Output the [X, Y] coordinate of the center of the cell containing the given text.  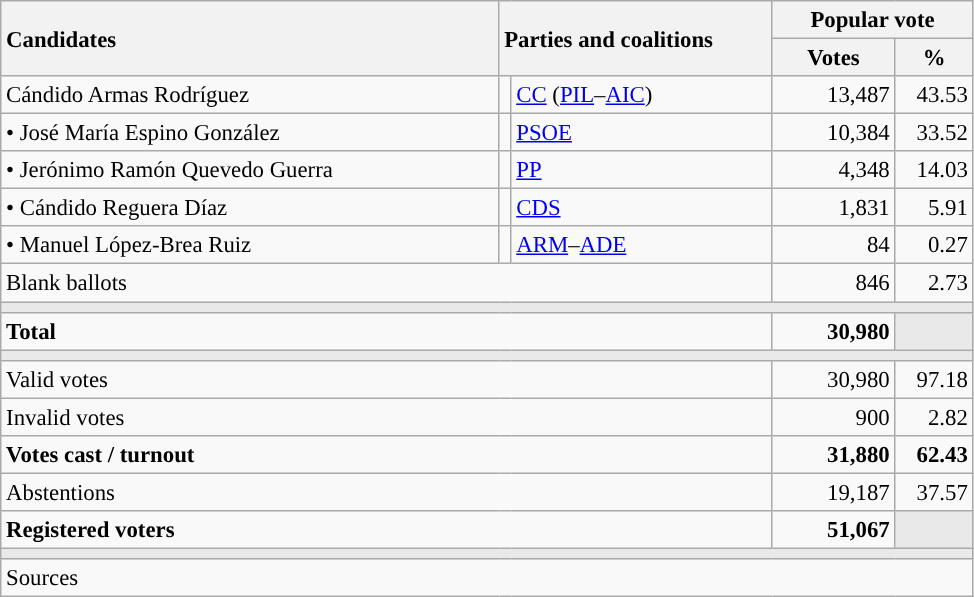
0.27 [934, 245]
Abstentions [386, 492]
CDS [642, 208]
33.52 [934, 133]
84 [834, 245]
Popular vote [872, 20]
Votes [834, 58]
Cándido Armas Rodríguez [250, 95]
31,880 [834, 455]
10,384 [834, 133]
• Cándido Reguera Díaz [250, 208]
37.57 [934, 492]
4,348 [834, 170]
97.18 [934, 379]
19,187 [834, 492]
PP [642, 170]
PSOE [642, 133]
ARM–ADE [642, 245]
• Manuel López-Brea Ruiz [250, 245]
Votes cast / turnout [386, 455]
Parties and coalitions [636, 38]
Valid votes [386, 379]
Candidates [250, 38]
2.82 [934, 417]
5.91 [934, 208]
Invalid votes [386, 417]
43.53 [934, 95]
CC (PIL–AIC) [642, 95]
14.03 [934, 170]
Sources [487, 578]
900 [834, 417]
• José María Espino González [250, 133]
• Jerónimo Ramón Quevedo Guerra [250, 170]
2.73 [934, 283]
51,067 [834, 530]
Registered voters [386, 530]
Blank ballots [386, 283]
Total [386, 331]
13,487 [834, 95]
846 [834, 283]
1,831 [834, 208]
% [934, 58]
62.43 [934, 455]
